Search for the cell housing the specified text and yield its [x, y] center coordinate. 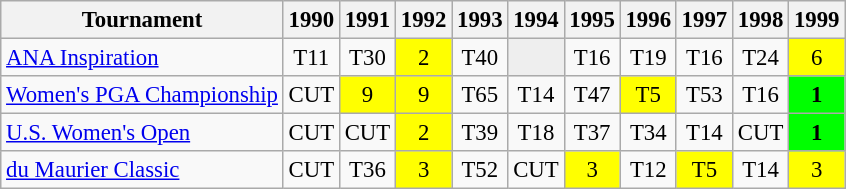
1993 [480, 20]
du Maurier Classic [142, 170]
U.S. Women's Open [142, 133]
1994 [536, 20]
T34 [648, 133]
T36 [367, 170]
T12 [648, 170]
1995 [592, 20]
T52 [480, 170]
1997 [704, 20]
T24 [760, 58]
ANA Inspiration [142, 58]
T53 [704, 95]
T39 [480, 133]
T11 [311, 58]
T40 [480, 58]
Women's PGA Championship [142, 95]
T19 [648, 58]
Tournament [142, 20]
1999 [817, 20]
T30 [367, 58]
1991 [367, 20]
T18 [536, 133]
1990 [311, 20]
1996 [648, 20]
6 [817, 58]
T65 [480, 95]
1992 [424, 20]
T37 [592, 133]
1998 [760, 20]
T47 [592, 95]
